Output the (x, y) coordinate of the center of the cell containing the given text.  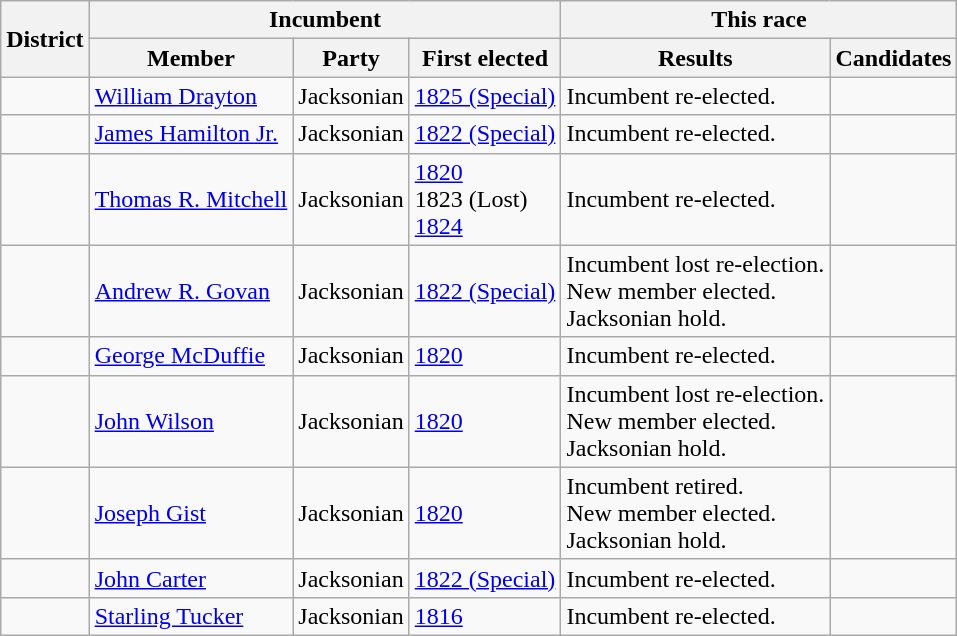
Thomas R. Mitchell (191, 199)
District (45, 39)
Candidates (894, 58)
John Wilson (191, 421)
Incumbent (325, 20)
William Drayton (191, 96)
18201823 (Lost)1824 (485, 199)
Party (351, 58)
1816 (485, 616)
James Hamilton Jr. (191, 134)
Member (191, 58)
Starling Tucker (191, 616)
Joseph Gist (191, 513)
George McDuffie (191, 356)
This race (759, 20)
1825 (Special) (485, 96)
John Carter (191, 578)
Results (696, 58)
First elected (485, 58)
Andrew R. Govan (191, 291)
Incumbent retired.New member elected.Jacksonian hold. (696, 513)
